Locate the cell with the specified text and output its (x, y) center coordinate. 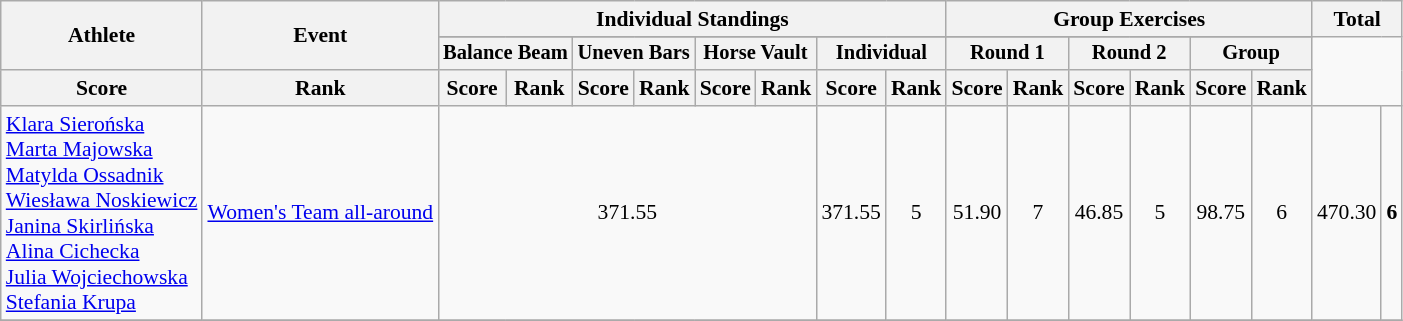
Round 2 (1129, 54)
Balance Beam (505, 54)
470.30 (1346, 213)
Group (1251, 54)
Athlete (102, 36)
7 (1038, 213)
Horse Vault (756, 54)
51.90 (976, 213)
Women's Team all-around (320, 213)
Klara SierońskaMarta MajowskaMatylda OssadnikWiesława NoskiewiczJanina SkirlińskaAlina CicheckaJulia WojciechowskaStefania Krupa (102, 213)
Uneven Bars (634, 54)
Individual Standings (692, 19)
Total (1357, 19)
Round 1 (1007, 54)
Individual (881, 54)
46.85 (1098, 213)
Group Exercises (1128, 19)
Event (320, 36)
98.75 (1220, 213)
